Provide the [X, Y] coordinate of the cell's center where the given text is located.  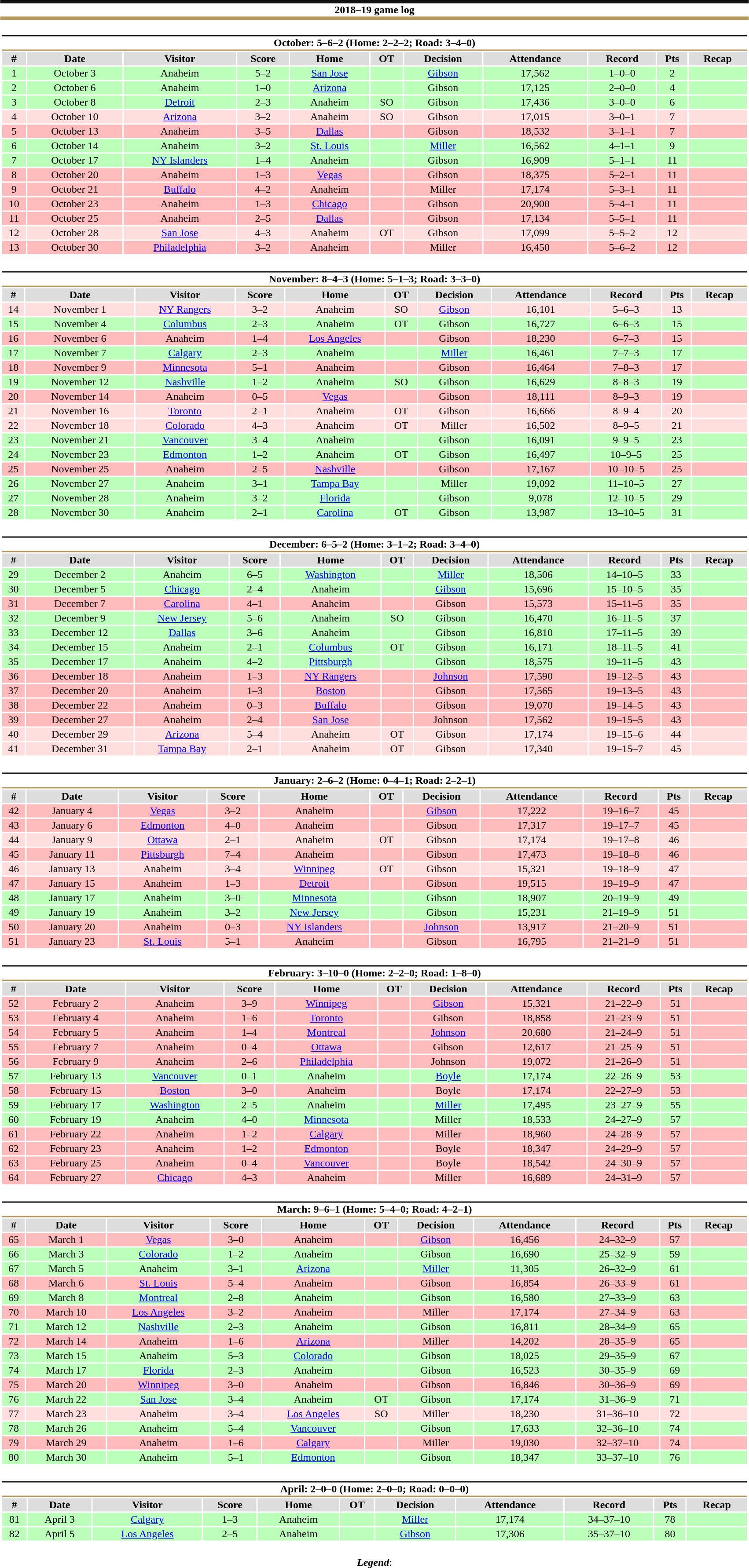
16,689 [536, 1177]
February 15 [76, 1090]
30–36–9 [617, 1385]
April 5 [60, 1534]
19,030 [525, 1443]
28 [13, 512]
21–19–9 [620, 913]
November 21 [80, 440]
January 20 [72, 927]
16,101 [541, 309]
October 10 [75, 117]
17,473 [532, 855]
February 23 [76, 1148]
November 4 [80, 324]
60 [13, 1119]
October: 5–6–2 (Home: 2–2–2; Road: 3–4–0) [374, 43]
19,070 [538, 705]
1–0 [263, 88]
16,470 [538, 618]
19–15–6 [624, 734]
35–37–10 [609, 1534]
January: 2–6–2 (Home: 0–4–1; Road: 2–2–1) [374, 780]
16,464 [541, 367]
42 [14, 811]
5–5–1 [622, 219]
12,617 [536, 1047]
13,917 [532, 927]
March 20 [66, 1385]
24–28–9 [624, 1134]
38 [13, 705]
19–13–5 [624, 691]
March 10 [66, 1312]
16,666 [541, 411]
3–6 [255, 633]
24–31–9 [624, 1177]
34 [13, 647]
March: 9–6–1 (Home: 5–4–0; Road: 4–2–1) [374, 1210]
16,846 [525, 1385]
October 14 [75, 146]
64 [13, 1177]
18,542 [536, 1163]
16 [13, 338]
17,099 [535, 233]
26–33–9 [617, 1283]
16,727 [541, 324]
16,461 [541, 353]
19,515 [532, 884]
March 1 [66, 1240]
5 [14, 132]
70 [13, 1312]
18–11–5 [624, 647]
2–6 [249, 1061]
13,987 [541, 512]
14–10–5 [624, 575]
22–26–9 [624, 1076]
17,306 [510, 1534]
16,795 [532, 942]
16,810 [538, 633]
20,680 [536, 1032]
February 13 [76, 1076]
October 8 [75, 102]
18,907 [532, 898]
56 [13, 1061]
30–35–9 [617, 1370]
12–10–5 [626, 498]
6–5 [255, 575]
0–1 [249, 1076]
March 29 [66, 1443]
January 9 [72, 840]
17,590 [538, 676]
January 23 [72, 942]
18,575 [538, 662]
20–19–9 [620, 898]
February 27 [76, 1177]
32–37–10 [617, 1443]
18,533 [536, 1119]
December 18 [80, 676]
7–8–3 [626, 367]
14,202 [525, 1341]
April: 2–0–0 (Home: 2–0–0; Road: 0–0–0) [374, 1489]
16,523 [525, 1370]
50 [14, 927]
24–32–9 [617, 1240]
25–32–9 [617, 1254]
17,495 [536, 1105]
16,502 [541, 425]
8–9–3 [626, 396]
26–32–9 [617, 1269]
November 1 [80, 309]
16,580 [525, 1298]
January 13 [72, 869]
December 15 [80, 647]
81 [14, 1520]
19,072 [536, 1061]
75 [13, 1385]
3–0–1 [622, 117]
10 [14, 204]
November 7 [80, 353]
77 [13, 1414]
October 13 [75, 132]
17,015 [535, 117]
October 25 [75, 219]
22–27–9 [624, 1090]
19–19–9 [620, 884]
62 [13, 1148]
March 5 [66, 1269]
December 2 [80, 575]
November 27 [80, 483]
22 [13, 425]
34–37–10 [609, 1520]
27–33–9 [617, 1298]
28–34–9 [617, 1327]
2–0–0 [622, 88]
16,690 [525, 1254]
November 18 [80, 425]
14 [13, 309]
February 17 [76, 1105]
December: 6–5–2 (Home: 3–1–2; Road: 3–4–0) [374, 545]
November 16 [80, 411]
21–24–9 [624, 1032]
18,375 [535, 175]
17,633 [525, 1428]
5–5–2 [622, 233]
21–21–9 [620, 942]
36 [13, 676]
7–7–3 [626, 353]
8–9–4 [626, 411]
January 15 [72, 884]
48 [14, 898]
November 14 [80, 396]
February 7 [76, 1047]
December 12 [80, 633]
16,171 [538, 647]
5–2–1 [622, 175]
15–11–5 [624, 604]
9,078 [541, 498]
16,497 [541, 454]
16,091 [541, 440]
73 [13, 1356]
October 6 [75, 88]
18,506 [538, 575]
16–11–5 [624, 618]
3–9 [249, 1003]
1–0–0 [622, 73]
20,900 [535, 204]
18,960 [536, 1134]
November 12 [80, 382]
December 22 [80, 705]
19–15–7 [624, 749]
February 19 [76, 1119]
February: 3–10–0 (Home: 2–2–0; Road: 1–8–0) [374, 973]
1 [14, 73]
21–23–9 [624, 1018]
16,456 [525, 1240]
19–17–8 [620, 840]
15–10–5 [624, 589]
5–3–1 [622, 190]
18,111 [541, 396]
82 [14, 1534]
9–9–5 [626, 440]
December 17 [80, 662]
January 19 [72, 913]
8–9–5 [626, 425]
32 [13, 618]
18,025 [525, 1356]
31–36–10 [617, 1414]
17–11–5 [624, 633]
5–6–2 [622, 248]
54 [13, 1032]
30 [13, 589]
March 23 [66, 1414]
December 9 [80, 618]
10–10–5 [626, 469]
November 9 [80, 367]
3–0–0 [622, 102]
27–34–9 [617, 1312]
February 4 [76, 1018]
October 30 [75, 248]
March 3 [66, 1254]
17,317 [532, 826]
4–1–1 [622, 146]
November 28 [80, 498]
December 27 [80, 720]
December 20 [80, 691]
8–8–3 [626, 382]
March 14 [66, 1341]
58 [13, 1090]
2–8 [236, 1298]
4–1 [255, 604]
66 [13, 1254]
19–18–8 [620, 855]
16,811 [525, 1327]
24–30–9 [624, 1163]
16,909 [535, 161]
52 [13, 1003]
19–15–5 [624, 720]
January 4 [72, 811]
March 8 [66, 1298]
3 [14, 102]
January 17 [72, 898]
21–20–9 [620, 927]
79 [13, 1443]
15,573 [538, 604]
5–1–1 [622, 161]
March 17 [66, 1370]
5–4–1 [622, 204]
18 [13, 367]
26 [13, 483]
5–2 [263, 73]
24–29–9 [624, 1148]
October 21 [75, 190]
6–7–3 [626, 338]
13–10–5 [626, 512]
68 [13, 1283]
17,340 [538, 749]
February 5 [76, 1032]
November: 8–4–3 (Home: 5–1–3; Road: 3–3–0) [374, 279]
17,436 [535, 102]
February 22 [76, 1134]
October 28 [75, 233]
16,450 [535, 248]
16,854 [525, 1283]
3–5 [263, 132]
21–25–9 [624, 1047]
11–10–5 [626, 483]
March 30 [66, 1457]
5–3 [236, 1356]
19,092 [541, 483]
2018–19 game log [374, 10]
24–27–9 [624, 1119]
February 25 [76, 1163]
17,125 [535, 88]
March 6 [66, 1283]
March 26 [66, 1428]
February 2 [76, 1003]
7–4 [232, 855]
October 23 [75, 204]
April 3 [60, 1520]
0–5 [260, 396]
19–16–7 [620, 811]
5–6 [255, 618]
October 3 [75, 73]
March 15 [66, 1356]
18,858 [536, 1018]
8 [14, 175]
17,167 [541, 469]
10–9–5 [626, 454]
5–6–3 [626, 309]
November 30 [80, 512]
19–11–5 [624, 662]
16,562 [535, 146]
19–12–5 [624, 676]
January 11 [72, 855]
17,222 [532, 811]
40 [13, 734]
19–17–7 [620, 826]
November 25 [80, 469]
October 17 [75, 161]
17,565 [538, 691]
19–18–9 [620, 869]
December 5 [80, 589]
21–26–9 [624, 1061]
March 12 [66, 1327]
18,532 [535, 132]
19–14–5 [624, 705]
December 31 [80, 749]
33–37–10 [617, 1457]
March 22 [66, 1399]
32–36–10 [617, 1428]
28–35–9 [617, 1341]
November 6 [80, 338]
24 [13, 454]
23–27–9 [624, 1105]
3–1–1 [622, 132]
29–35–9 [617, 1356]
January 6 [72, 826]
17,134 [535, 219]
15,231 [532, 913]
31–36–9 [617, 1399]
December 29 [80, 734]
February 9 [76, 1061]
21–22–9 [624, 1003]
16,629 [541, 382]
6–6–3 [626, 324]
11,305 [525, 1269]
15,696 [538, 589]
December 7 [80, 604]
November 23 [80, 454]
October 20 [75, 175]
